Locate the cell with the specified text and output its (x, y) center coordinate. 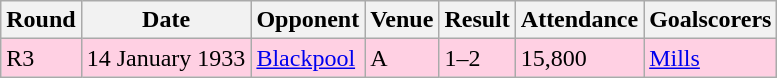
Blackpool (308, 58)
Venue (402, 20)
Date (166, 20)
A (402, 58)
15,800 (579, 58)
1–2 (477, 58)
14 January 1933 (166, 58)
Attendance (579, 20)
Round (41, 20)
Result (477, 20)
R3 (41, 58)
Goalscorers (710, 20)
Opponent (308, 20)
Mills (710, 58)
